Capture the cell that displays the provided text and extract its (x, y) central coordinate. 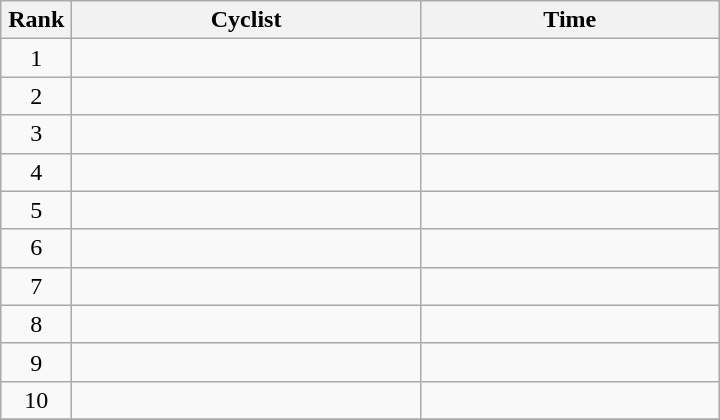
6 (36, 248)
5 (36, 210)
Rank (36, 20)
8 (36, 324)
1 (36, 58)
10 (36, 400)
3 (36, 134)
4 (36, 172)
Time (570, 20)
Cyclist (246, 20)
9 (36, 362)
7 (36, 286)
2 (36, 96)
